Capture the cell that displays the provided text and extract its [x, y] central coordinate. 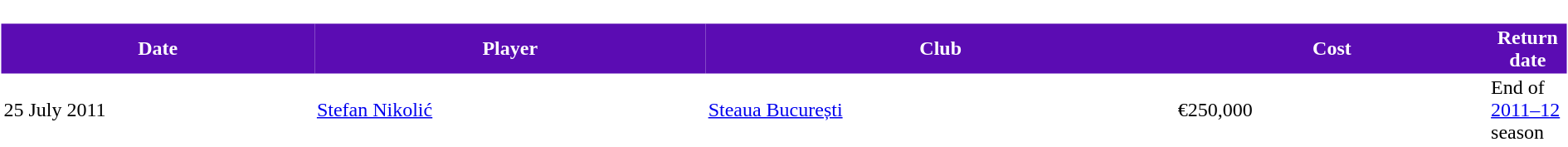
Stefan Nikolić [510, 110]
End of 2011–12 season [1527, 110]
Date [158, 48]
Club [941, 48]
Date Player Club Cost Return date 25 July 2011 Stefan Nikolić Steaua București €250,000 End of 2011–12 season [784, 73]
€250,000 [1332, 110]
Cost [1332, 48]
Player [510, 48]
Steaua București [941, 110]
25 July 2011 [158, 110]
Return date [1527, 48]
